Capture the cell that displays the provided text and extract its [X, Y] central coordinate. 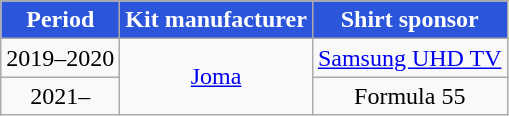
Period [60, 20]
Joma [216, 77]
Formula 55 [410, 96]
Shirt sponsor [410, 20]
2019–2020 [60, 58]
2021– [60, 96]
Kit manufacturer [216, 20]
Samsung UHD TV [410, 58]
